Locate the cell with the specified text and output its (x, y) center coordinate. 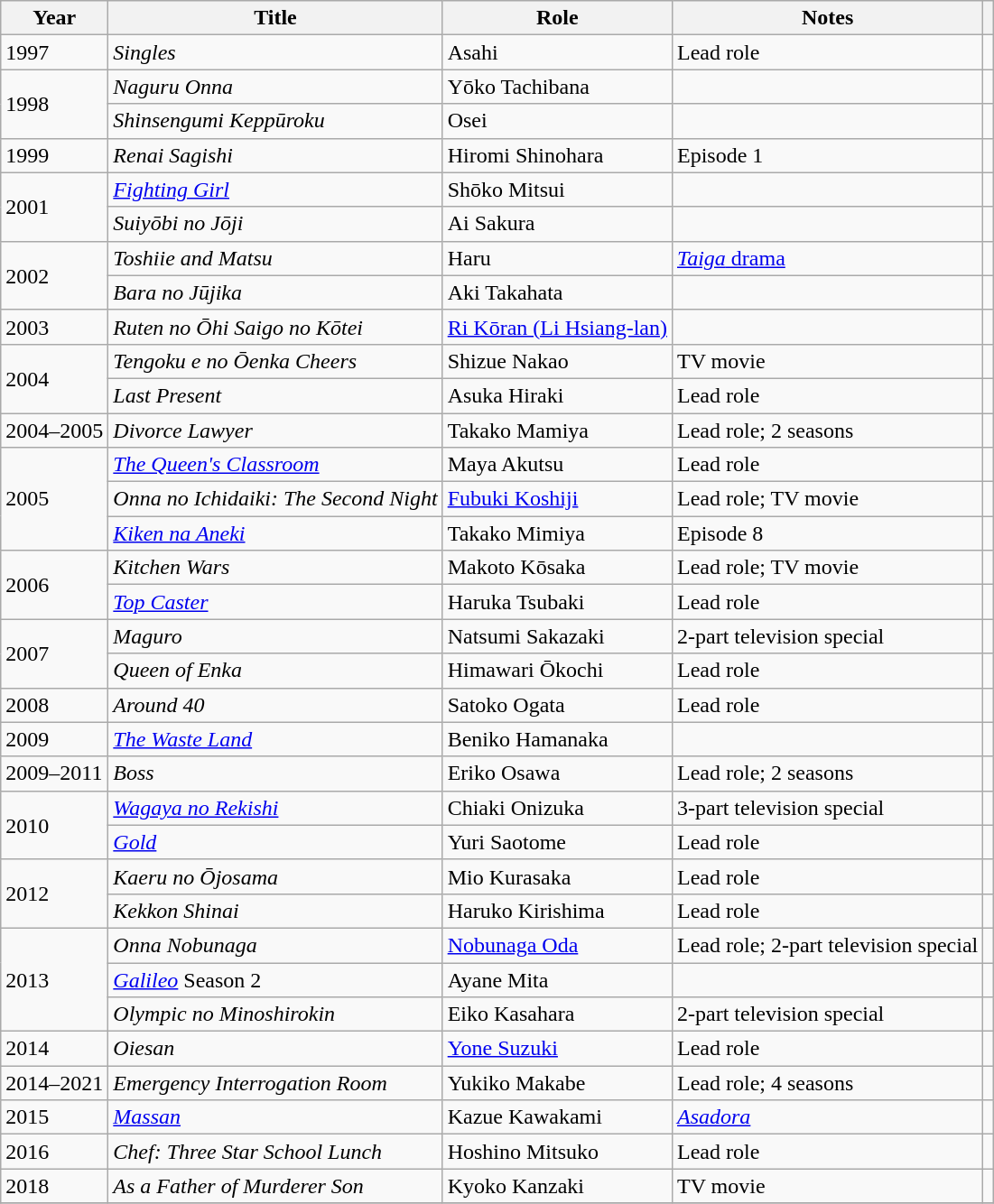
2012 (54, 894)
Asuka Hiraki (557, 395)
Top Caster (275, 602)
2002 (54, 275)
Title (275, 18)
Galileo Season 2 (275, 979)
Year (54, 18)
2014 (54, 1049)
Emergency Interrogation Room (275, 1083)
Episode 8 (827, 533)
Shōko Mitsui (557, 190)
Yone Suzuki (557, 1049)
The Queen's Classroom (275, 465)
Kiken na Aneki (275, 533)
Hoshino Mitsuko (557, 1152)
2006 (54, 585)
Kitchen Wars (275, 568)
Chef: Three Star School Lunch (275, 1152)
2003 (54, 327)
Singles (275, 52)
Haru (557, 258)
Taiga drama (827, 258)
Role (557, 18)
1999 (54, 155)
Ri Kōran (Li Hsiang-lan) (557, 327)
2001 (54, 207)
2009–2011 (54, 773)
Ruten no Ōhi Saigo no Kōtei (275, 327)
2010 (54, 825)
Last Present (275, 395)
Shinsengumi Keppūroku (275, 121)
Bara no Jūjika (275, 292)
2009 (54, 739)
Ai Sakura (557, 224)
The Waste Land (275, 739)
Lead role; 4 seasons (827, 1083)
Tengoku e no Ōenka Cheers (275, 361)
Shizue Nakao (557, 361)
Massan (275, 1117)
1998 (54, 104)
Oiesan (275, 1049)
Yukiko Makabe (557, 1083)
Fubuki Koshiji (557, 499)
Haruko Kirishima (557, 911)
Kekkon Shinai (275, 911)
2004–2005 (54, 431)
Toshiie and Matsu (275, 258)
Asahi (557, 52)
2014–2021 (54, 1083)
Eiko Kasahara (557, 1014)
3-part television special (827, 808)
Maguro (275, 636)
Renai Sagishi (275, 155)
Eriko Osawa (557, 773)
Beniko Hamanaka (557, 739)
Ayane Mita (557, 979)
Onna no Ichidaiki: The Second Night (275, 499)
Nobunaga Oda (557, 945)
Satoko Ogata (557, 705)
Around 40 (275, 705)
Mio Kurasaka (557, 876)
Himawari Ōkochi (557, 671)
Gold (275, 842)
Onna Nobunaga (275, 945)
Kazue Kawakami (557, 1117)
2018 (54, 1186)
Notes (827, 18)
Episode 1 (827, 155)
Olympic no Minoshirokin (275, 1014)
Aki Takahata (557, 292)
Haruka Tsubaki (557, 602)
2007 (54, 653)
Kyoko Kanzaki (557, 1186)
Chiaki Onizuka (557, 808)
Kaeru no Ōjosama (275, 876)
Natsumi Sakazaki (557, 636)
1997 (54, 52)
2004 (54, 378)
2008 (54, 705)
Fighting Girl (275, 190)
Naguru Onna (275, 87)
Divorce Lawyer (275, 431)
Hiromi Shinohara (557, 155)
Asadora (827, 1117)
Wagaya no Rekishi (275, 808)
Yōko Tachibana (557, 87)
Makoto Kōsaka (557, 568)
Queen of Enka (275, 671)
Suiyōbi no Jōji (275, 224)
Takako Mamiya (557, 431)
2005 (54, 499)
Maya Akutsu (557, 465)
Lead role; 2-part television special (827, 945)
Osei (557, 121)
2016 (54, 1152)
2015 (54, 1117)
As a Father of Murderer Son (275, 1186)
Boss (275, 773)
Takako Mimiya (557, 533)
2013 (54, 979)
Yuri Saotome (557, 842)
